Search for the cell housing the specified text and yield its [X, Y] center coordinate. 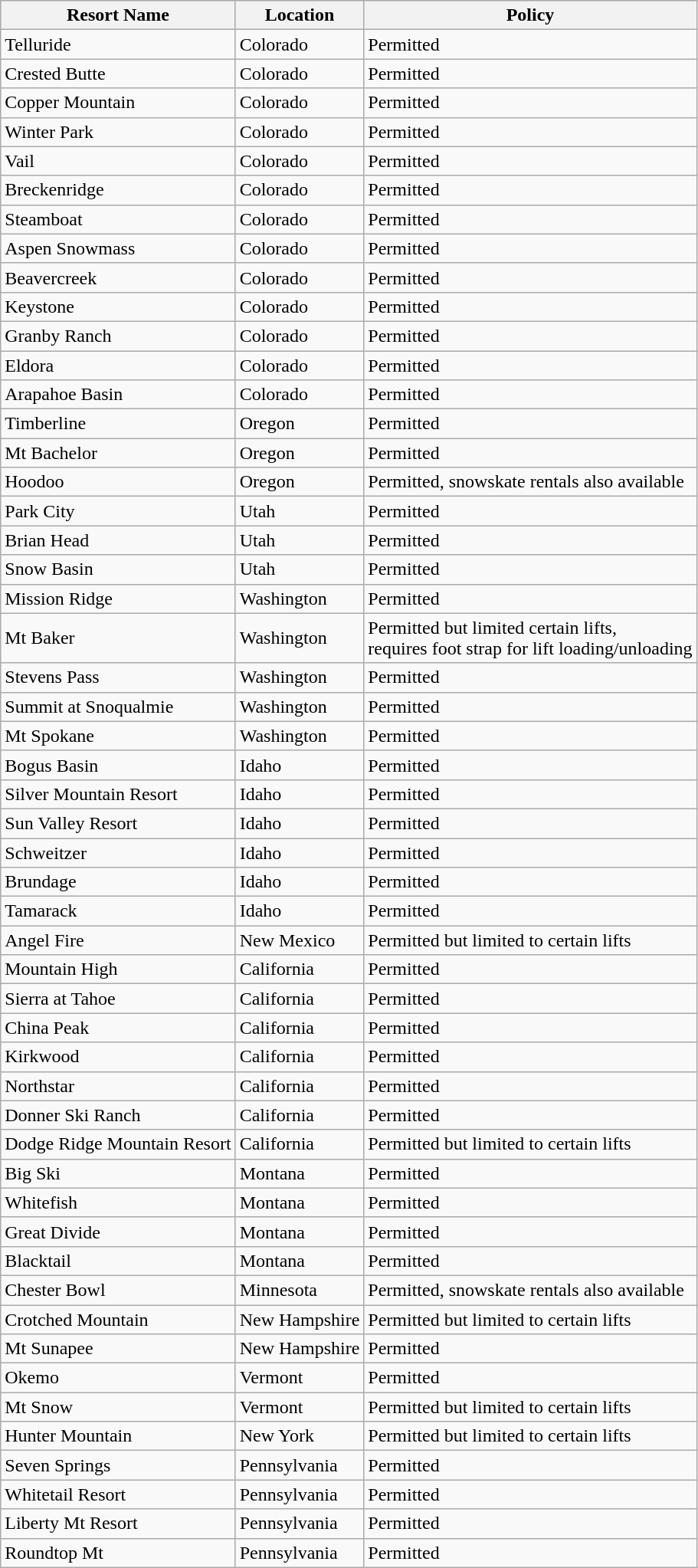
Donner Ski Ranch [118, 1115]
Copper Mountain [118, 103]
Liberty Mt Resort [118, 1524]
China Peak [118, 1028]
Sun Valley Resort [118, 823]
Kirkwood [118, 1057]
Beavercreek [118, 277]
Steamboat [118, 219]
Mt Baker [118, 638]
Winter Park [118, 132]
Timberline [118, 424]
Arapahoe Basin [118, 395]
Keystone [118, 307]
Blacktail [118, 1261]
Crotched Mountain [118, 1319]
Sierra at Tahoe [118, 999]
Whitefish [118, 1202]
Summit at Snoqualmie [118, 707]
Telluride [118, 44]
Granby Ranch [118, 336]
Mt Spokane [118, 736]
Policy [530, 15]
Location [300, 15]
Crested Butte [118, 74]
Tamarack [118, 911]
Chester Bowl [118, 1290]
Okemo [118, 1378]
Vail [118, 161]
Snow Basin [118, 569]
New Mexico [300, 940]
Schweitzer [118, 853]
Whitetail Resort [118, 1494]
Angel Fire [118, 940]
Brian Head [118, 540]
Hunter Mountain [118, 1436]
Mt Bachelor [118, 453]
Breckenridge [118, 190]
Dodge Ridge Mountain Resort [118, 1144]
Roundtop Mt [118, 1553]
Stevens Pass [118, 677]
Seven Springs [118, 1465]
Mission Ridge [118, 599]
Hoodoo [118, 482]
Great Divide [118, 1232]
Brundage [118, 882]
Mountain High [118, 969]
Permitted but limited certain lifts,requires foot strap for lift loading/unloading [530, 638]
Northstar [118, 1086]
Minnesota [300, 1290]
Bogus Basin [118, 765]
Big Ski [118, 1173]
Eldora [118, 366]
New York [300, 1436]
Aspen Snowmass [118, 248]
Park City [118, 511]
Mt Sunapee [118, 1349]
Resort Name [118, 15]
Silver Mountain Resort [118, 794]
Mt Snow [118, 1407]
